Extract the (X, Y) coordinate from the center of the cell holding the provided text.  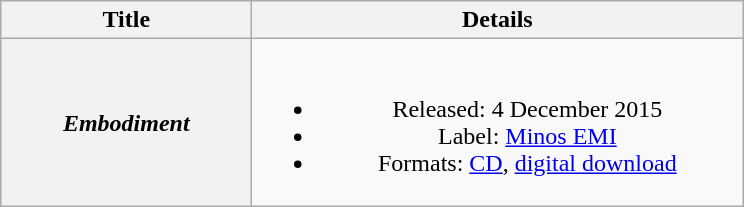
Title (126, 20)
Embodiment (126, 122)
Details (498, 20)
Released: 4 December 2015Label: Minos EMIFormats: CD, digital download (498, 122)
